Find where the given text appears and provide that cell's center as [x, y] coordinate. 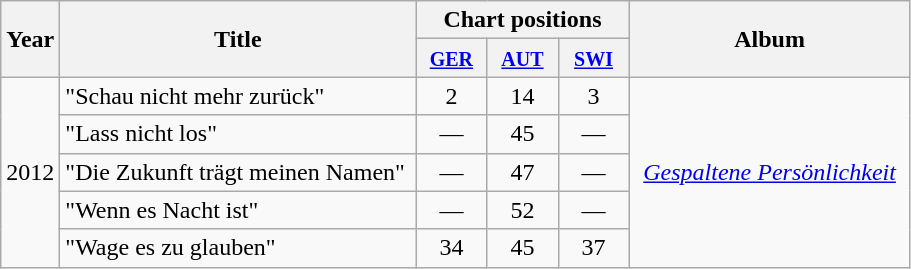
Chart positions [522, 20]
SWI [594, 58]
2012 [30, 172]
14 [522, 96]
"Lass nicht los" [238, 134]
3 [594, 96]
"Wenn es Nacht ist" [238, 210]
37 [594, 248]
"Schau nicht mehr zurück" [238, 96]
34 [452, 248]
AUT [522, 58]
2 [452, 96]
52 [522, 210]
Album [770, 39]
Year [30, 39]
Title [238, 39]
"Die Zukunft trägt meinen Namen" [238, 172]
Gespaltene Persönlichkeit [770, 172]
47 [522, 172]
GER [452, 58]
"Wage es zu glauben" [238, 248]
